Return the [X, Y] coordinate for the center point of the cell that contains the specified text.  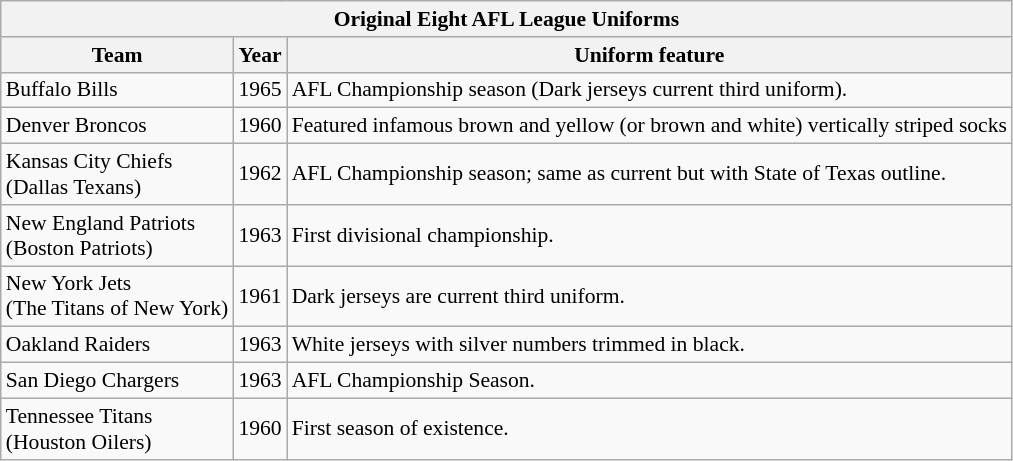
AFL Championship Season. [650, 381]
New York Jets(The Titans of New York) [118, 296]
First divisional championship. [650, 236]
Tennessee Titans(Houston Oilers) [118, 428]
Uniform feature [650, 55]
Kansas City Chiefs(Dallas Texans) [118, 174]
1962 [260, 174]
Year [260, 55]
New England Patriots(Boston Patriots) [118, 236]
1965 [260, 90]
AFL Championship season (Dark jerseys current third uniform). [650, 90]
1961 [260, 296]
San Diego Chargers [118, 381]
White jerseys with silver numbers trimmed in black. [650, 345]
Team [118, 55]
Buffalo Bills [118, 90]
Oakland Raiders [118, 345]
Original Eight AFL League Uniforms [506, 19]
AFL Championship season; same as current but with State of Texas outline. [650, 174]
Denver Broncos [118, 126]
First season of existence. [650, 428]
Dark jerseys are current third uniform. [650, 296]
Featured infamous brown and yellow (or brown and white) vertically striped socks [650, 126]
